Output the (X, Y) coordinate of the center of the cell containing the given text.  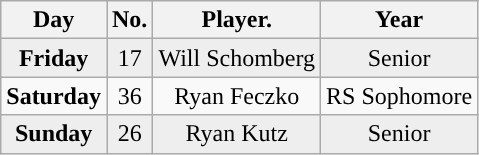
RS Sophomore (400, 96)
Ryan Feczko (237, 96)
Ryan Kutz (237, 134)
17 (129, 58)
Will Schomberg (237, 58)
Year (400, 20)
26 (129, 134)
Player. (237, 20)
Friday (54, 58)
Sunday (54, 134)
Saturday (54, 96)
No. (129, 20)
36 (129, 96)
Day (54, 20)
